Determine the [X, Y] coordinate at the center of the cell enclosing the given text.  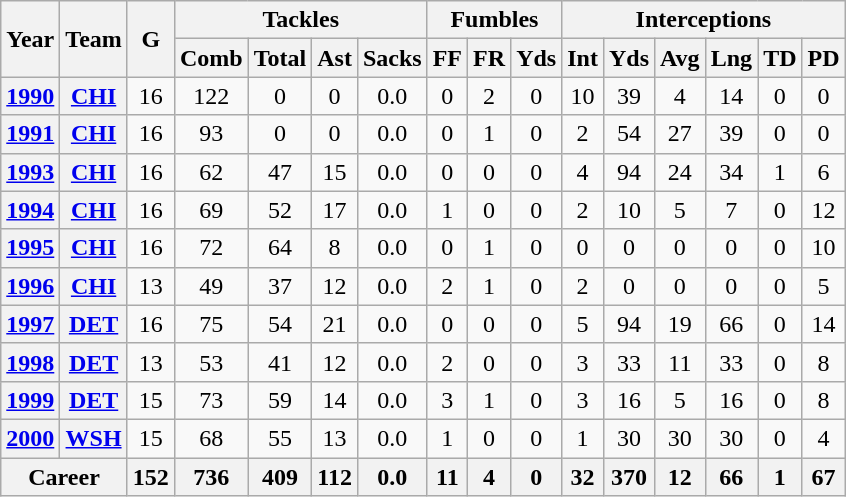
37 [280, 286]
27 [680, 134]
TD [780, 58]
Total [280, 58]
122 [211, 96]
1996 [30, 286]
Ast [335, 58]
75 [211, 324]
69 [211, 210]
41 [280, 362]
Interceptions [704, 20]
FR [490, 58]
Lng [731, 58]
1997 [30, 324]
93 [211, 134]
1998 [30, 362]
55 [280, 438]
Avg [680, 58]
62 [211, 172]
1995 [30, 248]
Comb [211, 58]
Year [30, 39]
Team [94, 39]
Fumbles [494, 20]
53 [211, 362]
47 [280, 172]
68 [211, 438]
112 [335, 477]
736 [211, 477]
152 [150, 477]
64 [280, 248]
Career [64, 477]
21 [335, 324]
52 [280, 210]
67 [824, 477]
Int [583, 58]
34 [731, 172]
1999 [30, 400]
24 [680, 172]
1993 [30, 172]
370 [628, 477]
49 [211, 286]
2000 [30, 438]
19 [680, 324]
Sacks [392, 58]
1990 [30, 96]
32 [583, 477]
FF [447, 58]
Tackles [300, 20]
72 [211, 248]
1994 [30, 210]
WSH [94, 438]
409 [280, 477]
PD [824, 58]
G [150, 39]
73 [211, 400]
6 [824, 172]
59 [280, 400]
7 [731, 210]
17 [335, 210]
1991 [30, 134]
